Output the [x, y] coordinate of the center of the cell containing the given text.  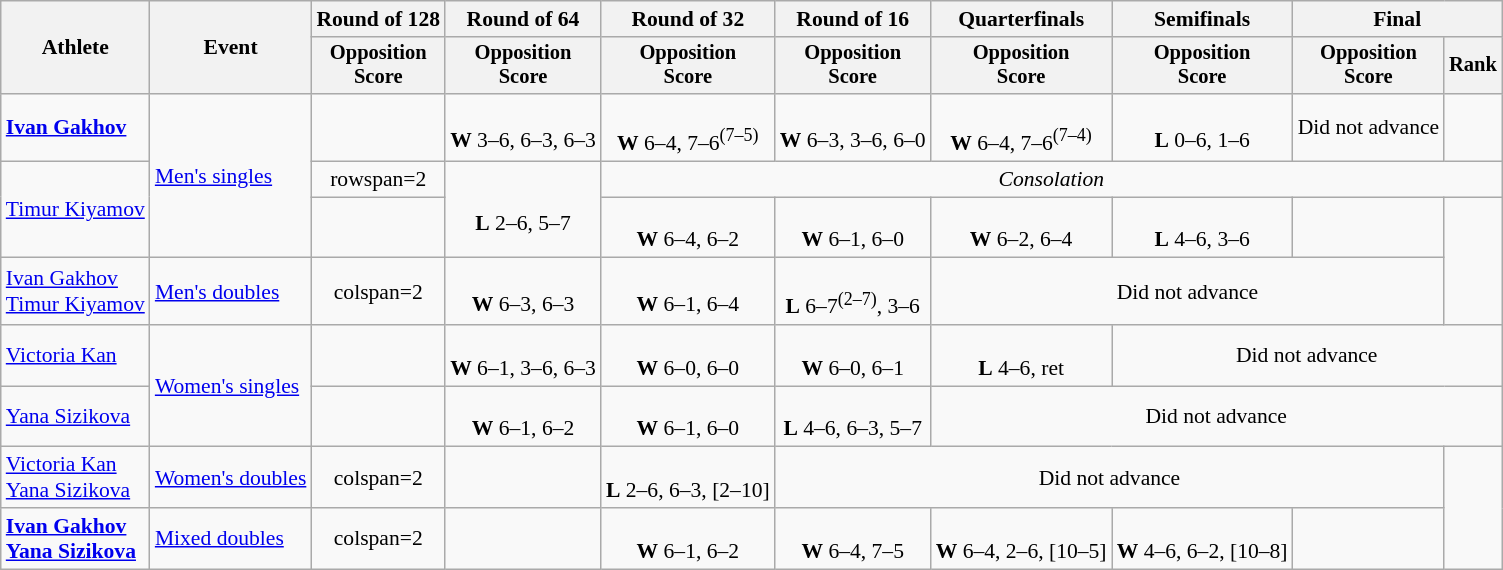
L 4–6, 6–3, 5–7 [853, 416]
Quarterfinals [1022, 19]
Ivan GakhovYana Sizikova [76, 538]
Mixed doubles [231, 538]
Consolation [1052, 179]
W 4–6, 6–2, [10–8] [1202, 538]
Ivan Gakhov [76, 128]
Men's singles [231, 176]
W 6–4, 6–2 [688, 228]
Victoria KanYana Sizikova [76, 478]
rowspan=2 [378, 179]
Round of 64 [523, 19]
W 6–3, 3–6, 6–0 [853, 128]
L 4–6, ret [1022, 356]
L 2–6, 5–7 [523, 210]
W 6–4, 2–6, [10–5] [1022, 538]
W 6–4, 7–5 [853, 538]
W 6–3, 6–3 [523, 292]
L 6–7(2–7), 3–6 [853, 292]
Final [1398, 19]
L 0–6, 1–6 [1202, 128]
W 6–4, 7–6(7–5) [688, 128]
Men's doubles [231, 292]
Event [231, 48]
W 6–2, 6–4 [1022, 228]
Women's singles [231, 386]
Ivan GakhovTimur Kiyamov [76, 292]
Athlete [76, 48]
W 6–4, 7–6(7–4) [1022, 128]
W 6–1, 6–4 [688, 292]
W 6–0, 6–1 [853, 356]
Yana Sizikova [76, 416]
L 2–6, 6–3, [2–10] [688, 478]
W 6–0, 6–0 [688, 356]
W 3–6, 6–3, 6–3 [523, 128]
Victoria Kan [76, 356]
Round of 32 [688, 19]
Semifinals [1202, 19]
Round of 16 [853, 19]
Round of 128 [378, 19]
Timur Kiyamov [76, 210]
Rank [1473, 66]
Women's doubles [231, 478]
W 6–1, 3–6, 6–3 [523, 356]
L 4–6, 3–6 [1202, 228]
